From the cell containing the given text, extract its center point as [X, Y] coordinate. 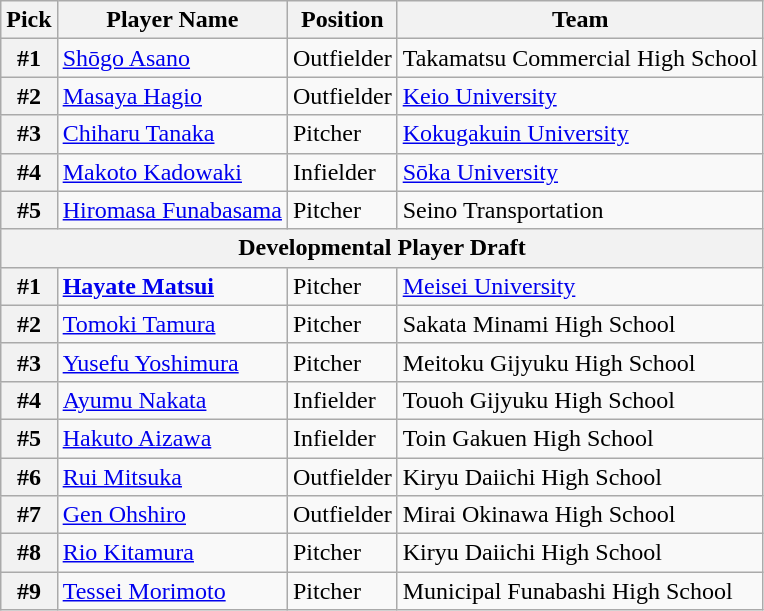
Position [342, 20]
Masaya Hagio [172, 96]
Pick [29, 20]
Hiromasa Funabasama [172, 210]
Takamatsu Commercial High School [580, 58]
Ayumu Nakata [172, 400]
Seino Transportation [580, 210]
Municipal Funabashi High School [580, 591]
Shōgo Asano [172, 58]
Developmental Player Draft [382, 248]
Player Name [172, 20]
#8 [29, 553]
Gen Ohshiro [172, 515]
Kokugakuin University [580, 134]
Touoh Gijyuku High School [580, 400]
Tomoki Tamura [172, 324]
Yusefu Yoshimura [172, 362]
Rio Kitamura [172, 553]
#7 [29, 515]
Keio University [580, 96]
Chiharu Tanaka [172, 134]
Hakuto Aizawa [172, 438]
Toin Gakuen High School [580, 438]
Meitoku Gijyuku High School [580, 362]
Makoto Kadowaki [172, 172]
Sōka University [580, 172]
Rui Mitsuka [172, 477]
Sakata Minami High School [580, 324]
Hayate Matsui [172, 286]
Team [580, 20]
Tessei Morimoto [172, 591]
Meisei University [580, 286]
#9 [29, 591]
#6 [29, 477]
Mirai Okinawa High School [580, 515]
